Detect which cell encompasses the target text, then output its [X, Y] center coordinate. 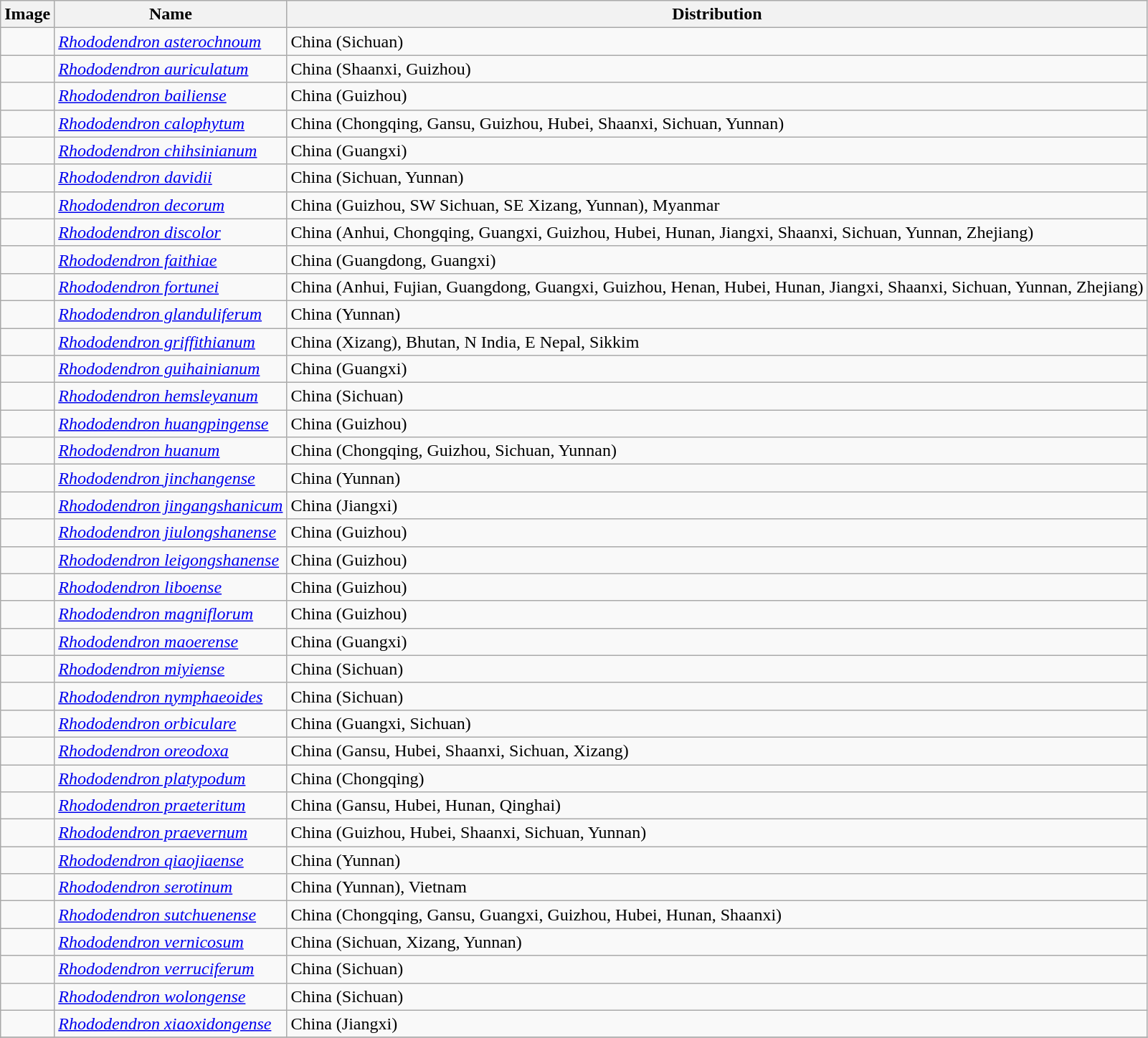
Rhododendron fortunei [171, 287]
Rhododendron orbiculare [171, 723]
Rhododendron magniflorum [171, 614]
Rhododendron maoerense [171, 642]
Rhododendron bailiense [171, 96]
Rhododendron hemsleyanum [171, 396]
Rhododendron nymphaeoides [171, 696]
Rhododendron discolor [171, 232]
Rhododendron jingangshanicum [171, 505]
China (Yunnan), Vietnam [717, 887]
Rhododendron davidii [171, 178]
China (Guizhou, Hubei, Shaanxi, Sichuan, Yunnan) [717, 833]
Rhododendron guihainianum [171, 369]
Rhododendron sutchuenense [171, 915]
Rhododendron auriculatum [171, 69]
Rhododendron chihsinianum [171, 151]
Rhododendron vernicosum [171, 942]
Name [171, 14]
Rhododendron jiulongshanense [171, 533]
China (Chongqing, Gansu, Guizhou, Hubei, Shaanxi, Sichuan, Yunnan) [717, 123]
Rhododendron faithiae [171, 259]
Rhododendron liboense [171, 587]
China (Guizhou, SW Sichuan, SE Xizang, Yunnan), Myanmar [717, 205]
Rhododendron praevernum [171, 833]
Rhododendron decorum [171, 205]
Rhododendron miyiense [171, 669]
China (Gansu, Hubei, Shaanxi, Sichuan, Xizang) [717, 751]
Rhododendron praeteritum [171, 806]
China (Shaanxi, Guizhou) [717, 69]
Rhododendron huanum [171, 451]
China (Anhui, Fujian, Guangdong, Guangxi, Guizhou, Henan, Hubei, Hunan, Jiangxi, Shaanxi, Sichuan, Yunnan, Zhejiang) [717, 287]
Rhododendron leigongshanense [171, 560]
Rhododendron asterochnoum [171, 42]
China (Chongqing, Guizhou, Sichuan, Yunnan) [717, 451]
China (Chongqing) [717, 778]
Rhododendron qiaojiaense [171, 860]
Rhododendron wolongense [171, 996]
China (Chongqing, Gansu, Guangxi, Guizhou, Hubei, Hunan, Shaanxi) [717, 915]
Image [27, 14]
Rhododendron serotinum [171, 887]
China (Xizang), Bhutan, N India, E Nepal, Sikkim [717, 342]
Rhododendron platypodum [171, 778]
Distribution [717, 14]
Rhododendron oreodoxa [171, 751]
Rhododendron glanduliferum [171, 314]
Rhododendron xiaoxidongense [171, 1024]
China (Sichuan, Yunnan) [717, 178]
China (Gansu, Hubei, Hunan, Qinghai) [717, 806]
China (Guangxi, Sichuan) [717, 723]
Rhododendron calophytum [171, 123]
China (Anhui, Chongqing, Guangxi, Guizhou, Hubei, Hunan, Jiangxi, Shaanxi, Sichuan, Yunnan, Zhejiang) [717, 232]
China (Sichuan, Xizang, Yunnan) [717, 942]
Rhododendron huangpingense [171, 424]
Rhododendron verruciferum [171, 969]
Rhododendron jinchangense [171, 478]
Rhododendron griffithianum [171, 342]
China (Guangdong, Guangxi) [717, 259]
